Return the (x, y) coordinate for the center point of the cell that contains the specified text.  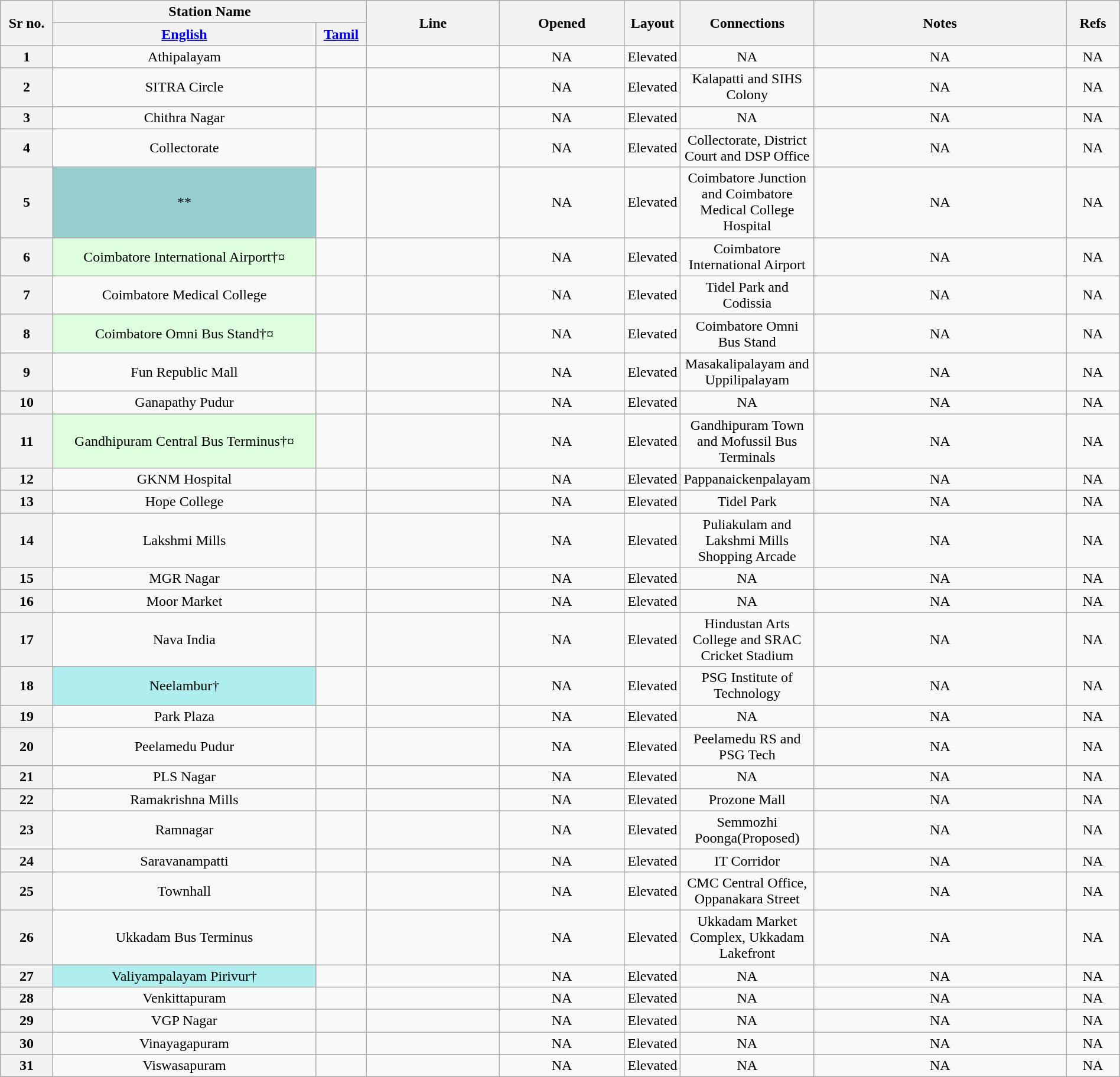
10 (27, 402)
CMC Central Office, Oppanakara Street (747, 890)
Coimbatore Medical College (184, 295)
18 (27, 686)
21 (27, 777)
Coimbatore International Airport†¤ (184, 256)
Ramakrishna Mills (184, 799)
30 (27, 1043)
5 (27, 202)
Lakshmi Mills (184, 540)
English (184, 34)
Tidel Park (747, 502)
Tamil (341, 34)
1 (27, 57)
Layout (652, 23)
Coimbatore International Airport (747, 256)
Chithra Nagar (184, 118)
Vinayagapuram (184, 1043)
8 (27, 333)
Viswasapuram (184, 1066)
SITRA Circle (184, 87)
15 (27, 579)
Coimbatore Junction and Coimbatore Medical College Hospital (747, 202)
Gandhipuram Central Bus Terminus†¤ (184, 440)
23 (27, 830)
Townhall (184, 890)
24 (27, 860)
Ramnagar (184, 830)
4 (27, 148)
PLS Nagar (184, 777)
7 (27, 295)
Athipalayam (184, 57)
Connections (747, 23)
6 (27, 256)
22 (27, 799)
Pappanaickenpalayam (747, 479)
Peelamedu RS and PSG Tech (747, 746)
Hindustan Arts College and SRAC Cricket Stadium (747, 639)
12 (27, 479)
Sr no. (27, 23)
PSG Institute of Technology (747, 686)
26 (27, 937)
Masakalipalayam and Uppilipalayam (747, 372)
13 (27, 502)
16 (27, 601)
VGP Nagar (184, 1021)
Ukkadam Market Complex, Ukkadam Lakefront (747, 937)
Semmozhi Poonga(Proposed) (747, 830)
2 (27, 87)
27 (27, 976)
** (184, 202)
Ganapathy Pudur (184, 402)
Nava India (184, 639)
Collectorate (184, 148)
Ukkadam Bus Terminus (184, 937)
Refs (1093, 23)
GKNM Hospital (184, 479)
Saravanampatti (184, 860)
9 (27, 372)
Moor Market (184, 601)
Coimbatore Omni Bus Stand†¤ (184, 333)
29 (27, 1021)
Opened (562, 23)
Notes (940, 23)
Prozone Mall (747, 799)
Station Name (209, 12)
Coimbatore Omni Bus Stand (747, 333)
19 (27, 716)
Kalapatti and SIHS Colony (747, 87)
Puliakulam and Lakshmi Mills Shopping Arcade (747, 540)
Neelambur† (184, 686)
14 (27, 540)
3 (27, 118)
IT Corridor (747, 860)
Park Plaza (184, 716)
25 (27, 890)
28 (27, 998)
17 (27, 639)
Hope College (184, 502)
20 (27, 746)
Tidel Park and Codissia (747, 295)
Gandhipuram Town and Mofussil Bus Terminals (747, 440)
11 (27, 440)
Venkittapuram (184, 998)
Line (432, 23)
Collectorate, District Court and DSP Office (747, 148)
31 (27, 1066)
Valiyampalayam Pirivur† (184, 976)
Fun Republic Mall (184, 372)
MGR Nagar (184, 579)
Peelamedu Pudur (184, 746)
